For the text-containing cell, return its midpoint in (X, Y) coordinate format. 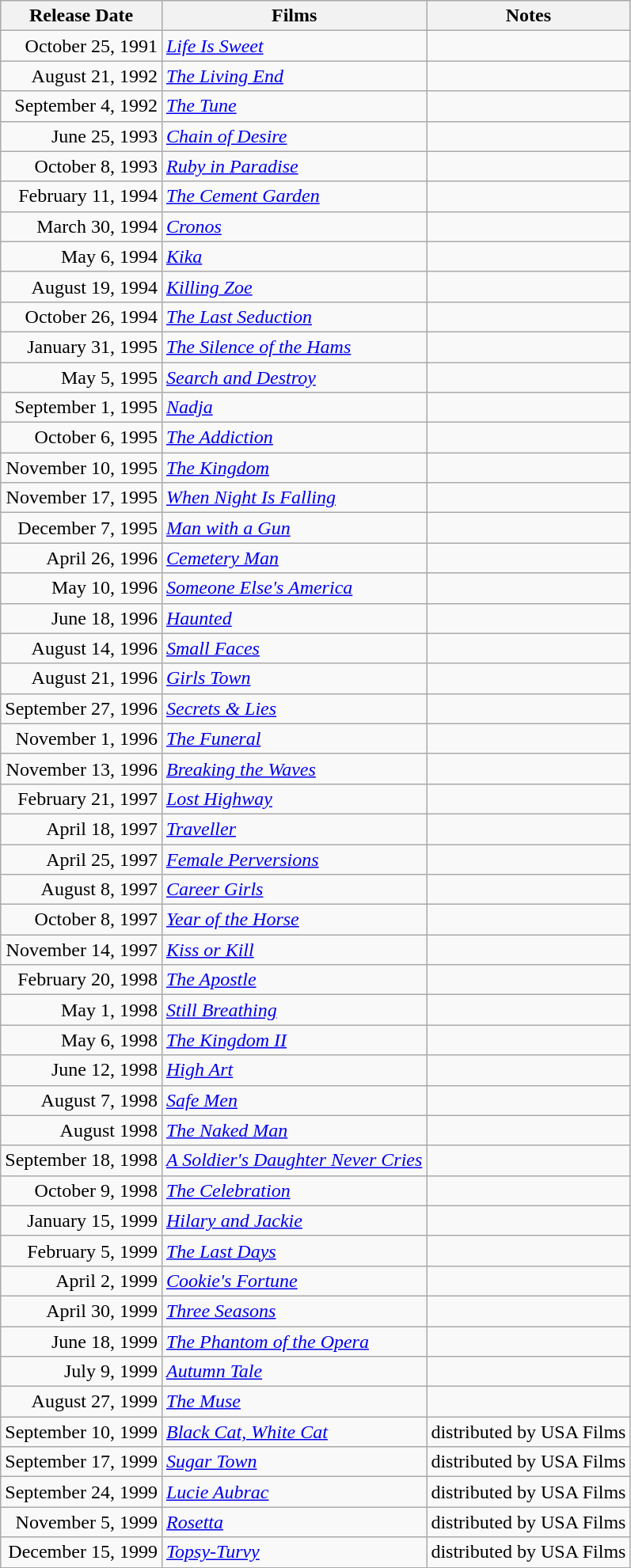
December 15, 1999 (82, 1552)
September 17, 1999 (82, 1462)
May 10, 1996 (82, 588)
May 1, 1998 (82, 1010)
February 11, 1994 (82, 196)
Traveller (294, 829)
Still Breathing (294, 1010)
Films (294, 16)
October 6, 1995 (82, 438)
Cookie's Fortune (294, 1281)
November 13, 1996 (82, 769)
February 21, 1997 (82, 799)
Search and Destroy (294, 378)
August 27, 1999 (82, 1402)
Sugar Town (294, 1462)
Female Perversions (294, 859)
February 20, 1998 (82, 980)
October 8, 1997 (82, 920)
April 18, 1997 (82, 829)
Chain of Desire (294, 136)
October 25, 1991 (82, 46)
Cemetery Man (294, 558)
August 19, 1994 (82, 287)
Nadja (294, 408)
Autumn Tale (294, 1372)
Year of the Horse (294, 920)
June 25, 1993 (82, 136)
Cronos (294, 226)
August 1998 (82, 1130)
Rosetta (294, 1522)
June 18, 1999 (82, 1342)
Career Girls (294, 890)
High Art (294, 1070)
Topsy-Turvy (294, 1552)
August 8, 1997 (82, 890)
The Apostle (294, 980)
Girls Town (294, 678)
The Silence of the Hams (294, 347)
September 24, 1999 (82, 1492)
October 9, 1998 (82, 1190)
September 18, 1998 (82, 1160)
The Naked Man (294, 1130)
Lucie Aubrac (294, 1492)
January 31, 1995 (82, 347)
Notes (529, 16)
August 21, 1996 (82, 678)
The Addiction (294, 438)
The Kingdom (294, 468)
Life Is Sweet (294, 46)
December 7, 1995 (82, 528)
October 8, 1993 (82, 166)
April 26, 1996 (82, 558)
April 30, 1999 (82, 1311)
February 5, 1999 (82, 1251)
July 9, 1999 (82, 1372)
Safe Men (294, 1100)
Black Cat, White Cat (294, 1432)
October 26, 1994 (82, 317)
April 25, 1997 (82, 859)
March 30, 1994 (82, 226)
June 12, 1998 (82, 1070)
Release Date (82, 16)
When Night Is Falling (294, 498)
September 10, 1999 (82, 1432)
May 6, 1994 (82, 256)
November 1, 1996 (82, 738)
A Soldier's Daughter Never Cries (294, 1160)
The Cement Garden (294, 196)
Man with a Gun (294, 528)
Kika (294, 256)
November 17, 1995 (82, 498)
The Muse (294, 1402)
May 6, 1998 (82, 1040)
August 21, 1992 (82, 76)
September 27, 1996 (82, 708)
The Celebration (294, 1190)
The Tune (294, 106)
April 2, 1999 (82, 1281)
November 10, 1995 (82, 468)
November 14, 1997 (82, 950)
August 14, 1996 (82, 648)
Breaking the Waves (294, 769)
Hilary and Jackie (294, 1221)
Someone Else's America (294, 588)
The Living End (294, 76)
September 1, 1995 (82, 408)
Three Seasons (294, 1311)
The Phantom of the Opera (294, 1342)
Lost Highway (294, 799)
Kiss or Kill (294, 950)
Ruby in Paradise (294, 166)
Killing Zoe (294, 287)
June 18, 1996 (82, 618)
November 5, 1999 (82, 1522)
The Last Seduction (294, 317)
Haunted (294, 618)
September 4, 1992 (82, 106)
Secrets & Lies (294, 708)
Small Faces (294, 648)
The Kingdom II (294, 1040)
January 15, 1999 (82, 1221)
August 7, 1998 (82, 1100)
May 5, 1995 (82, 378)
The Last Days (294, 1251)
The Funeral (294, 738)
